From the cell containing the given text, extract its center point as (x, y) coordinate. 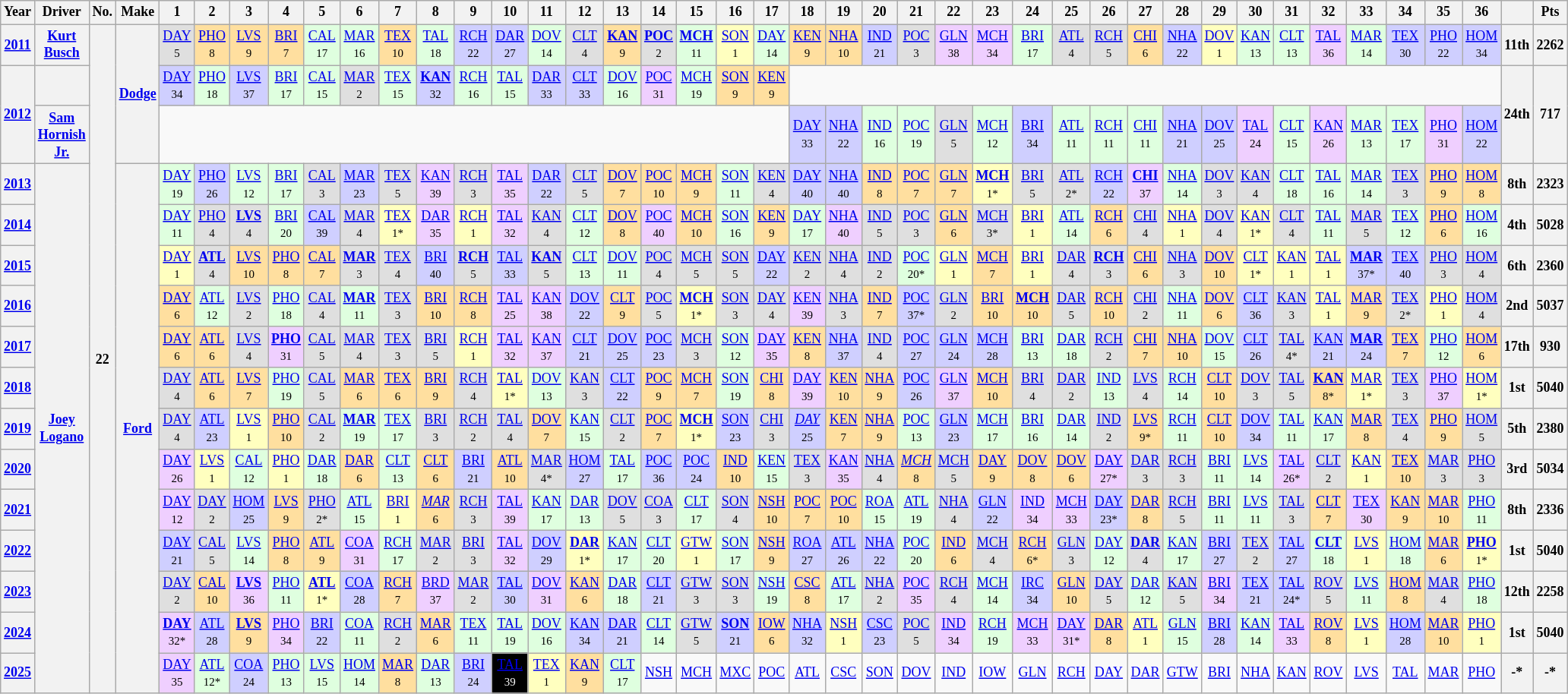
IRC34 (1033, 591)
DAY27* (1109, 469)
MAR24 (1367, 347)
CLT22 (623, 388)
RCH17 (398, 550)
MAR5 (1367, 225)
2025 (18, 673)
1 (177, 12)
DOV1 (1219, 45)
KAN8* (1328, 388)
KAN15 (585, 428)
5034 (1550, 469)
BRI7 (286, 45)
MAR4* (547, 469)
COA31 (359, 550)
2021 (18, 510)
MCH9 (696, 184)
BRI21 (473, 469)
KEN2 (808, 266)
2017 (18, 347)
19 (843, 12)
KAN13 (1256, 45)
BRI (1219, 673)
2336 (1550, 510)
IND7 (880, 306)
CLT9 (623, 306)
IND10 (735, 469)
LVS15 (322, 673)
CLT14 (659, 632)
17th (1518, 347)
BRI27 (1219, 550)
15 (696, 12)
COA24 (249, 673)
MCH19 (696, 86)
SON5 (735, 266)
POC9 (659, 388)
PHO26 (212, 184)
MXC (735, 673)
TAL25 (511, 306)
DOV22 (585, 306)
MCH17 (992, 428)
ATL1* (322, 591)
CAL15 (322, 86)
ATL2* (1071, 184)
MCH3* (992, 225)
3 (249, 12)
11th (1518, 45)
NHA1 (1182, 225)
14 (659, 12)
GLN15 (1182, 632)
TAL17 (623, 469)
DAY25 (808, 428)
GLN22 (992, 510)
IND4 (880, 347)
CAL7 (322, 266)
2020 (18, 469)
DAR27 (511, 45)
NHA37 (843, 347)
PHO22 (1443, 45)
SON1 (735, 45)
DAR33 (547, 86)
RCH8 (473, 306)
MAR19 (359, 428)
CHI8 (772, 388)
SON17 (735, 550)
KAN1* (1256, 225)
CLT33 (585, 86)
DOV34 (1256, 428)
Dodge (138, 94)
POC27 (916, 347)
RCH (1071, 673)
BRI24 (473, 673)
MAR1* (1367, 388)
DAR6 (359, 469)
2016 (18, 306)
2323 (1550, 184)
CAL4 (322, 306)
DAR21 (623, 632)
CSC23 (880, 632)
26 (1109, 12)
POC20 (916, 550)
SON9 (735, 86)
PHO19 (286, 388)
13 (623, 12)
SON (880, 673)
DOV31 (547, 591)
GTW (1182, 673)
TEX6 (398, 388)
TAL19 (511, 632)
DAR35 (435, 225)
GTW3 (696, 591)
MCH8 (916, 469)
BRI40 (435, 266)
DAR5 (1071, 306)
BRI13 (1033, 347)
21 (916, 12)
DAY32* (177, 632)
PHO4 (212, 225)
GLN6 (953, 225)
NSH (659, 673)
DAR12 (1146, 591)
IND13 (1109, 388)
RCH7 (398, 591)
TAL4* (1291, 347)
TEX2 (1256, 550)
COA11 (359, 632)
16 (735, 12)
GLN10 (1071, 591)
DAY34 (177, 86)
ATL26 (843, 550)
POC26 (916, 388)
BRI20 (286, 225)
TAL1* (511, 388)
Pts (1550, 12)
MCH28 (992, 347)
DAY19 (177, 184)
POC37* (916, 306)
MCH (696, 673)
CAL3 (322, 184)
DOV10 (1219, 266)
BRI16 (1033, 428)
NSH1 (843, 632)
POC40 (659, 225)
PHO13 (286, 673)
GTW1 (696, 550)
SON16 (735, 225)
DAR2 (1071, 388)
GLN3 (1071, 550)
ROA15 (880, 510)
TAL36 (1328, 45)
ATL23 (212, 428)
KAN37 (547, 347)
CLT1* (1256, 266)
CLT26 (1256, 347)
LVS (1367, 673)
TAL5 (1291, 388)
DOV15 (1219, 347)
PHO1* (1481, 550)
4th (1518, 225)
POC20* (916, 266)
7 (398, 12)
HOM27 (585, 469)
33 (1367, 12)
DAY39 (808, 388)
2013 (18, 184)
DOV5 (623, 510)
GTW5 (696, 632)
2015 (18, 266)
POC (772, 673)
KEN39 (808, 306)
18 (808, 12)
LVS36 (249, 591)
TEX1 (547, 673)
MAR23 (359, 184)
ROV (1328, 673)
CLT7 (1328, 510)
LVS9* (1146, 428)
GLN37 (953, 388)
TEX15 (398, 86)
11 (547, 12)
HOM1* (1481, 388)
2019 (18, 428)
2258 (1550, 591)
BRD37 (435, 591)
DAY33 (808, 134)
POC2 (659, 45)
PHO10 (286, 428)
NHA32 (808, 632)
KAN32 (435, 86)
CLT15 (1291, 134)
DAY21 (177, 550)
GLN38 (953, 45)
CAL10 (212, 591)
DAY17 (808, 225)
28 (1182, 12)
CSC (843, 673)
TEX11 (473, 632)
POC4 (659, 266)
TEX1* (398, 225)
ATL11 (1071, 134)
PHO2* (322, 510)
COA3 (659, 510)
717 (1550, 115)
SON4 (735, 510)
BRI4 (1033, 388)
KEN7 (843, 428)
MAR16 (359, 45)
CHI4 (1146, 225)
5028 (1550, 225)
DAY31* (1071, 632)
TEX2* (1405, 306)
HOM18 (1405, 550)
DOV13 (547, 388)
TEX7 (1405, 347)
MAR37* (1367, 266)
COA28 (359, 591)
IND (953, 673)
HOM16 (1481, 225)
TEX21 (1256, 591)
POC19 (916, 134)
27 (1146, 12)
GLN5 (953, 134)
MAR11 (359, 306)
HOM14 (359, 673)
GLN2 (953, 306)
2262 (1550, 45)
KEN15 (772, 469)
DAR14 (1071, 428)
RCH6 (1109, 225)
3rd (1518, 469)
HOM28 (1405, 632)
TAL18 (435, 45)
NHA21 (1182, 134)
TEX12 (1405, 225)
HOM6 (1481, 347)
MCH11 (696, 45)
DOV14 (547, 45)
KEN10 (843, 388)
POC35 (916, 591)
ATL1 (1146, 632)
2018 (18, 388)
5th (1518, 428)
Sam Hornish Jr. (62, 134)
ATL12 (212, 306)
GLN23 (953, 428)
2024 (18, 632)
IND6 (953, 550)
6 (359, 12)
DAR (1146, 673)
2011 (18, 45)
TAL26* (1291, 469)
Driver (62, 12)
CAL17 (322, 45)
24th (1518, 115)
HOM25 (249, 510)
DAY26 (177, 469)
6th (1518, 266)
TAL30 (511, 591)
SON21 (735, 632)
IOW6 (772, 632)
DAY (1109, 673)
DAY22 (772, 266)
2014 (18, 225)
ROV5 (1328, 591)
ROA27 (808, 550)
SON11 (735, 184)
CHI3 (772, 428)
35 (1443, 12)
MCH12 (992, 134)
DAR1* (585, 550)
32 (1328, 12)
NSH10 (772, 510)
ATL15 (359, 510)
RCH6* (1033, 550)
36 (1481, 12)
CHI2 (1146, 306)
NSH9 (772, 550)
DAY9 (992, 469)
KAN39 (435, 184)
CAL39 (322, 225)
KAN (1291, 673)
POC36 (659, 469)
PHO37 (1443, 388)
2012 (18, 115)
TAL24* (1291, 591)
2380 (1550, 428)
TAL27 (1291, 550)
BRI9 (435, 388)
DAY40 (808, 184)
KAN26 (1328, 134)
ATL28 (212, 632)
8 (435, 12)
CLT6 (435, 469)
Year (18, 12)
No. (102, 12)
Make (138, 12)
17 (772, 12)
24 (1033, 12)
NSH19 (772, 591)
CHI11 (1146, 134)
PHO (1481, 673)
DAY14 (772, 45)
ATL19 (916, 510)
MCH34 (992, 45)
2 (212, 12)
SON19 (735, 388)
2022 (18, 550)
KAN35 (843, 469)
SON12 (735, 347)
DAY11 (177, 225)
BRI22 (322, 632)
ATL14 (1071, 225)
5037 (1550, 306)
2360 (1550, 266)
25 (1071, 12)
IND21 (880, 45)
PHO6 (1443, 225)
DAY23* (1109, 510)
NHA (1256, 673)
LVS37 (249, 86)
PHO12 (1443, 347)
12th (1518, 591)
CLT12 (585, 225)
HOM5 (1481, 428)
KAN21 (1328, 347)
DOV (916, 673)
GLN24 (953, 347)
IND8 (880, 184)
IND5 (880, 225)
BRI28 (1219, 632)
POC23 (659, 347)
ATL12* (212, 673)
TAL (1405, 673)
TAL4 (511, 428)
POC24 (696, 469)
ATL9 (322, 550)
4 (286, 12)
NHA11 (1182, 306)
12 (585, 12)
SON23 (735, 428)
20 (880, 12)
TAL15 (511, 86)
CLT20 (659, 550)
TAL24 (1256, 134)
LVS10 (249, 266)
ROV8 (1328, 632)
ATL10 (511, 469)
DAY1 (177, 266)
CSC8 (808, 591)
RCH10 (1109, 306)
NHA2 (880, 591)
GLN1 (953, 266)
LVS12 (249, 184)
KEN4 (772, 184)
CHI37 (1146, 184)
DAR3 (1146, 469)
KAN34 (585, 632)
31 (1291, 12)
MCH14 (992, 591)
2nd (1518, 306)
CLT36 (1256, 306)
GLN (1033, 673)
TAL35 (511, 184)
POC31 (659, 86)
DOV11 (623, 266)
POC13 (916, 428)
MAR (1443, 673)
Joey Logano (62, 428)
LVS2 (249, 306)
TAL3 (1291, 510)
CAL12 (249, 469)
TEX40 (1405, 266)
HOM22 (1481, 134)
ATL17 (843, 591)
KAN38 (547, 306)
10 (511, 12)
DAR22 (547, 184)
2023 (18, 591)
DOV4 (1219, 225)
PHO34 (286, 632)
Ford (138, 428)
MAR9 (1367, 306)
RCH16 (473, 86)
KAN6 (585, 591)
RCH14 (1182, 388)
TAL16 (1328, 184)
MCH3 (696, 347)
KEN8 (808, 347)
5 (322, 12)
NHA14 (1182, 184)
930 (1550, 347)
9 (473, 12)
MCH4 (992, 550)
IOW (992, 673)
LVS7 (249, 388)
RCH19 (992, 632)
DOV29 (547, 550)
TEX5 (398, 184)
CHI7 (1146, 347)
HOM34 (1481, 45)
ATL (808, 673)
Kurt Busch (62, 45)
CAL2 (322, 428)
34 (1405, 12)
23 (992, 12)
CLT5 (585, 184)
KAN14 (1256, 632)
MAR13 (1367, 134)
30 (1256, 12)
IND16 (880, 134)
29 (1219, 12)
GLN7 (953, 184)
